Return [X, Y] of the center of cell containing provided text 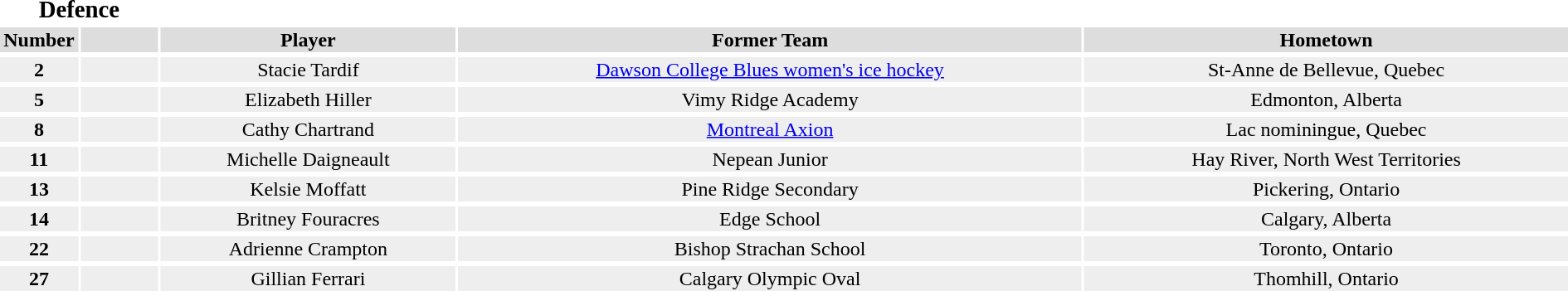
Adrienne Crampton [309, 249]
8 [39, 129]
Thomhill, Ontario [1326, 279]
Britney Fouracres [309, 219]
Pickering, Ontario [1326, 189]
5 [39, 99]
Kelsie Moffatt [309, 189]
Toronto, Ontario [1326, 249]
Edge School [770, 219]
Montreal Axion [770, 129]
Vimy Ridge Academy [770, 99]
St-Anne de Bellevue, Quebec [1326, 70]
Cathy Chartrand [309, 129]
27 [39, 279]
11 [39, 159]
Number [39, 40]
Calgary, Alberta [1326, 219]
14 [39, 219]
Dawson College Blues women's ice hockey [770, 70]
Stacie Tardif [309, 70]
13 [39, 189]
Hometown [1326, 40]
Gillian Ferrari [309, 279]
Elizabeth Hiller [309, 99]
Calgary Olympic Oval [770, 279]
Michelle Daigneault [309, 159]
22 [39, 249]
Edmonton, Alberta [1326, 99]
Bishop Strachan School [770, 249]
Former Team [770, 40]
Hay River, North West Territories [1326, 159]
Lac nominingue, Quebec [1326, 129]
Pine Ridge Secondary [770, 189]
Player [309, 40]
2 [39, 70]
Nepean Junior [770, 159]
